Identify which cell holds the provided text, then report its (x, y) central coordinate. 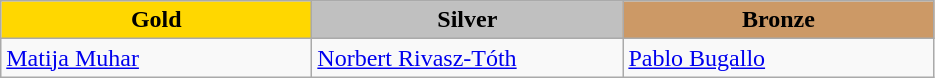
Gold (156, 20)
Bronze (778, 20)
Pablo Bugallo (778, 58)
Matija Muhar (156, 58)
Norbert Rivasz-Tóth (468, 58)
Silver (468, 20)
